Locate the cell with the specified text and output its [x, y] center coordinate. 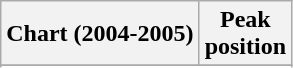
Chart (2004-2005) [100, 34]
Peakposition [245, 34]
